Pinpoint the cell where the given text exists, returning its (X, Y) midpoint coordinate. 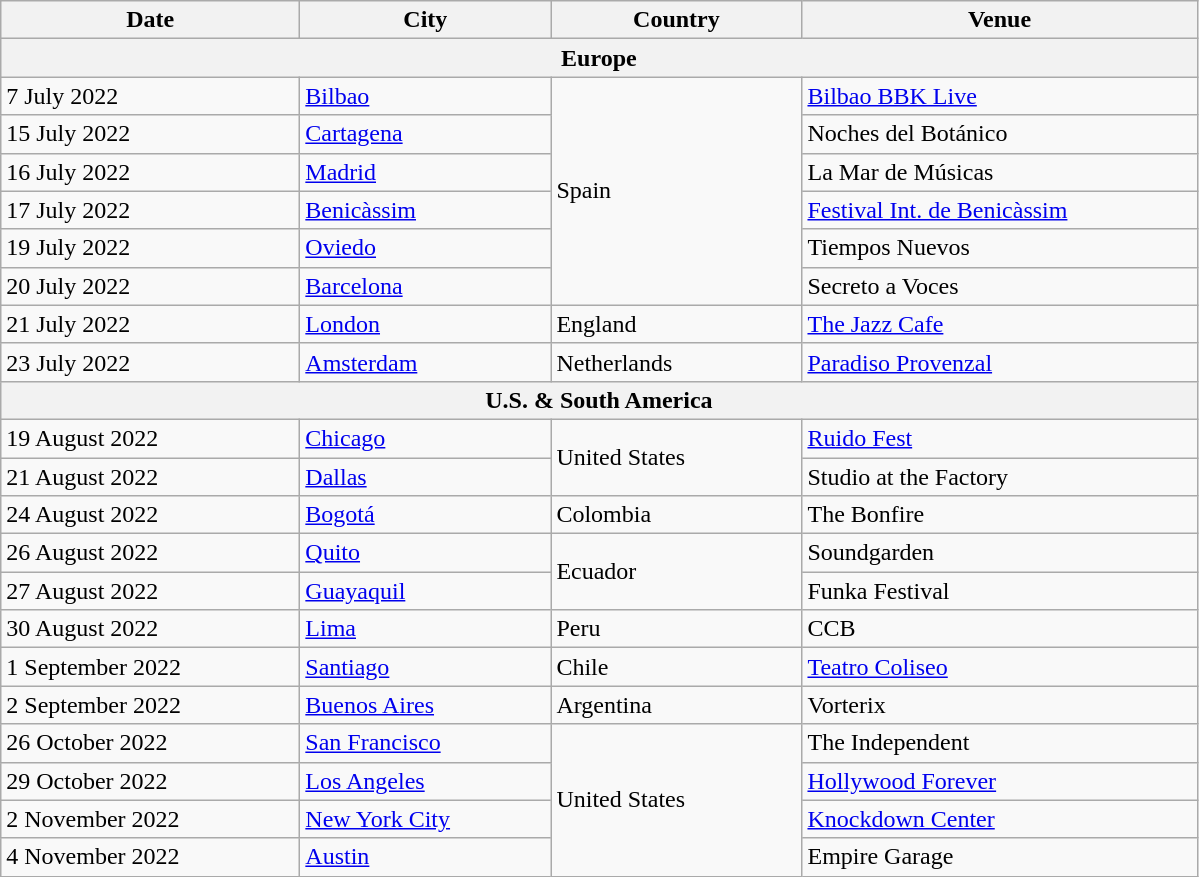
Bilbao (426, 96)
21 August 2022 (150, 477)
CCB (1000, 629)
29 October 2022 (150, 781)
17 July 2022 (150, 210)
2 September 2022 (150, 705)
20 July 2022 (150, 286)
The Jazz Cafe (1000, 324)
Empire Garage (1000, 857)
Venue (1000, 20)
City (426, 20)
Country (676, 20)
Secreto a Voces (1000, 286)
Teatro Coliseo (1000, 667)
Vorterix (1000, 705)
Tiempos Nuevos (1000, 248)
19 July 2022 (150, 248)
Soundgarden (1000, 553)
Quito (426, 553)
New York City (426, 819)
Noches del Botánico (1000, 134)
Knockdown Center (1000, 819)
Ecuador (676, 572)
Hollywood Forever (1000, 781)
Peru (676, 629)
Guayaquil (426, 591)
Festival Int. de Benicàssim (1000, 210)
Spain (676, 191)
Bilbao BBK Live (1000, 96)
15 July 2022 (150, 134)
Chile (676, 667)
Benicàssim (426, 210)
Ruido Fest (1000, 438)
England (676, 324)
Date (150, 20)
Oviedo (426, 248)
Funka Festival (1000, 591)
The Bonfire (1000, 515)
Europe (599, 58)
26 August 2022 (150, 553)
Cartagena (426, 134)
21 July 2022 (150, 324)
23 July 2022 (150, 362)
San Francisco (426, 743)
Chicago (426, 438)
2 November 2022 (150, 819)
1 September 2022 (150, 667)
Bogotá (426, 515)
7 July 2022 (150, 96)
Argentina (676, 705)
Buenos Aires (426, 705)
24 August 2022 (150, 515)
Barcelona (426, 286)
The Independent (1000, 743)
Amsterdam (426, 362)
U.S. & South America (599, 400)
Los Angeles (426, 781)
Santiago (426, 667)
30 August 2022 (150, 629)
27 August 2022 (150, 591)
Lima (426, 629)
London (426, 324)
4 November 2022 (150, 857)
19 August 2022 (150, 438)
Paradiso Provenzal (1000, 362)
Studio at the Factory (1000, 477)
Colombia (676, 515)
Madrid (426, 172)
La Mar de Músicas (1000, 172)
Netherlands (676, 362)
16 July 2022 (150, 172)
Austin (426, 857)
Dallas (426, 477)
26 October 2022 (150, 743)
